Output the [x, y] coordinate of the center of the cell containing the given text.  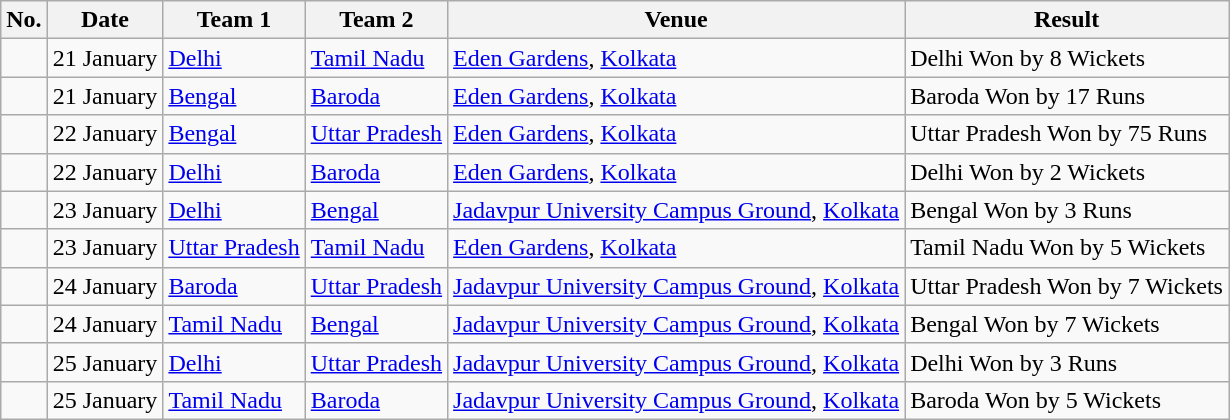
Team 2 [376, 20]
Delhi Won by 3 Runs [1067, 362]
Venue [676, 20]
Uttar Pradesh Won by 75 Runs [1067, 134]
No. [24, 20]
Baroda Won by 5 Wickets [1067, 400]
Uttar Pradesh Won by 7 Wickets [1067, 286]
Delhi Won by 2 Wickets [1067, 172]
Bengal Won by 7 Wickets [1067, 324]
Delhi Won by 8 Wickets [1067, 58]
Result [1067, 20]
Team 1 [234, 20]
Date [105, 20]
Baroda Won by 17 Runs [1067, 96]
Bengal Won by 3 Runs [1067, 210]
Tamil Nadu Won by 5 Wickets [1067, 248]
